For the text-containing cell, return its midpoint in [x, y] coordinate format. 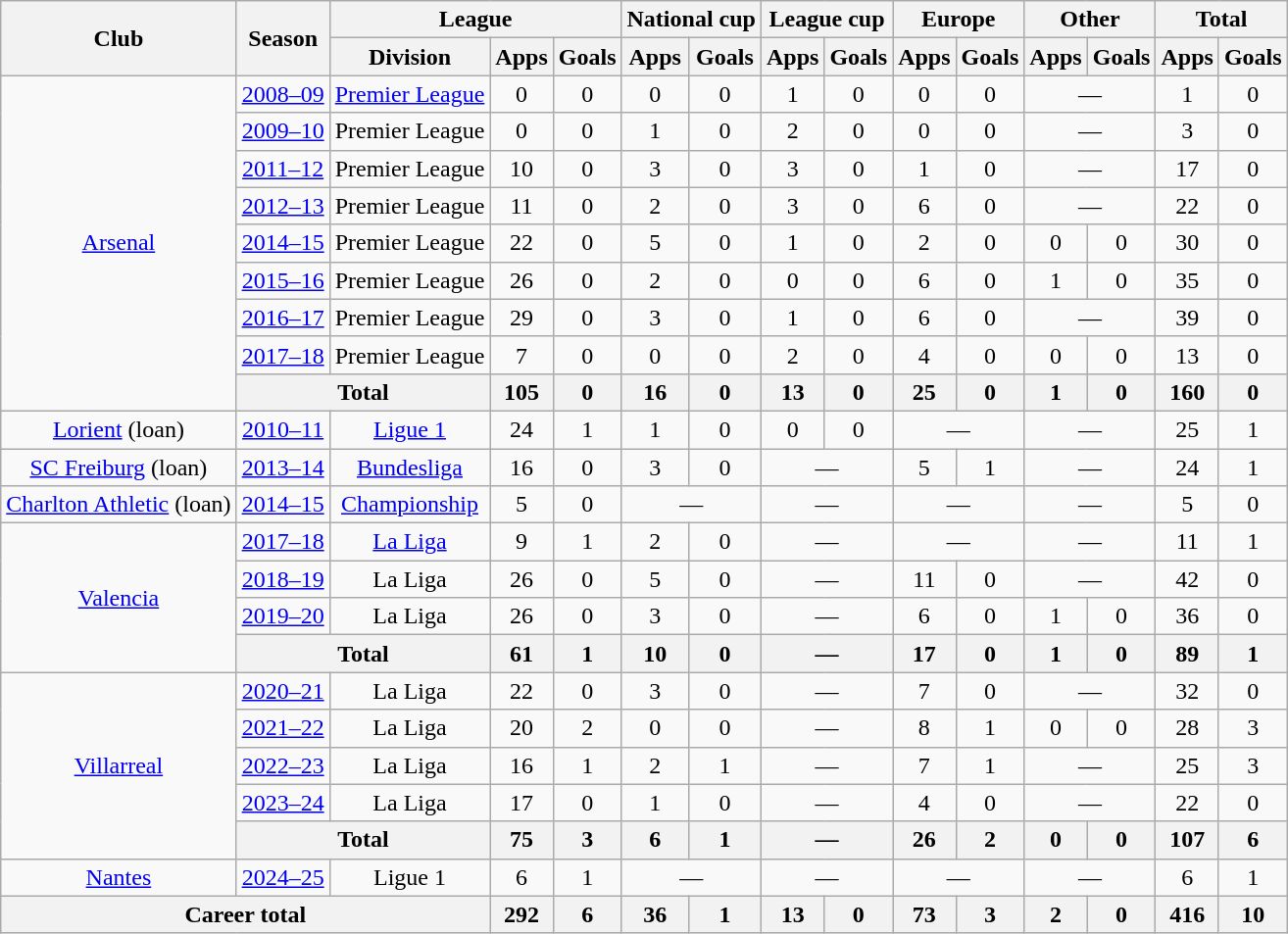
National cup [691, 20]
2015–16 [282, 280]
Bundesliga [410, 467]
2020–21 [282, 691]
Other [1090, 20]
Career total [245, 914]
2008–09 [282, 94]
89 [1187, 654]
2010–11 [282, 429]
2019–20 [282, 616]
Arsenal [119, 243]
61 [521, 654]
Season [282, 38]
2022–23 [282, 765]
2018–19 [282, 579]
2012–13 [282, 206]
20 [521, 728]
416 [1187, 914]
28 [1187, 728]
42 [1187, 579]
2024–25 [282, 877]
SC Freiburg (loan) [119, 467]
73 [924, 914]
Valencia [119, 598]
75 [521, 840]
32 [1187, 691]
29 [521, 318]
107 [1187, 840]
2013–14 [282, 467]
2016–17 [282, 318]
Club [119, 38]
8 [924, 728]
9 [521, 542]
35 [1187, 280]
Division [410, 57]
Villarreal [119, 765]
2023–24 [282, 803]
30 [1187, 243]
160 [1187, 392]
Charlton Athletic (loan) [119, 505]
105 [521, 392]
292 [521, 914]
Nantes [119, 877]
Lorient (loan) [119, 429]
2021–22 [282, 728]
Championship [410, 505]
2011–12 [282, 169]
2009–10 [282, 131]
League cup [826, 20]
Europe [959, 20]
39 [1187, 318]
League [475, 20]
